From the cell containing the given text, extract its center point as [x, y] coordinate. 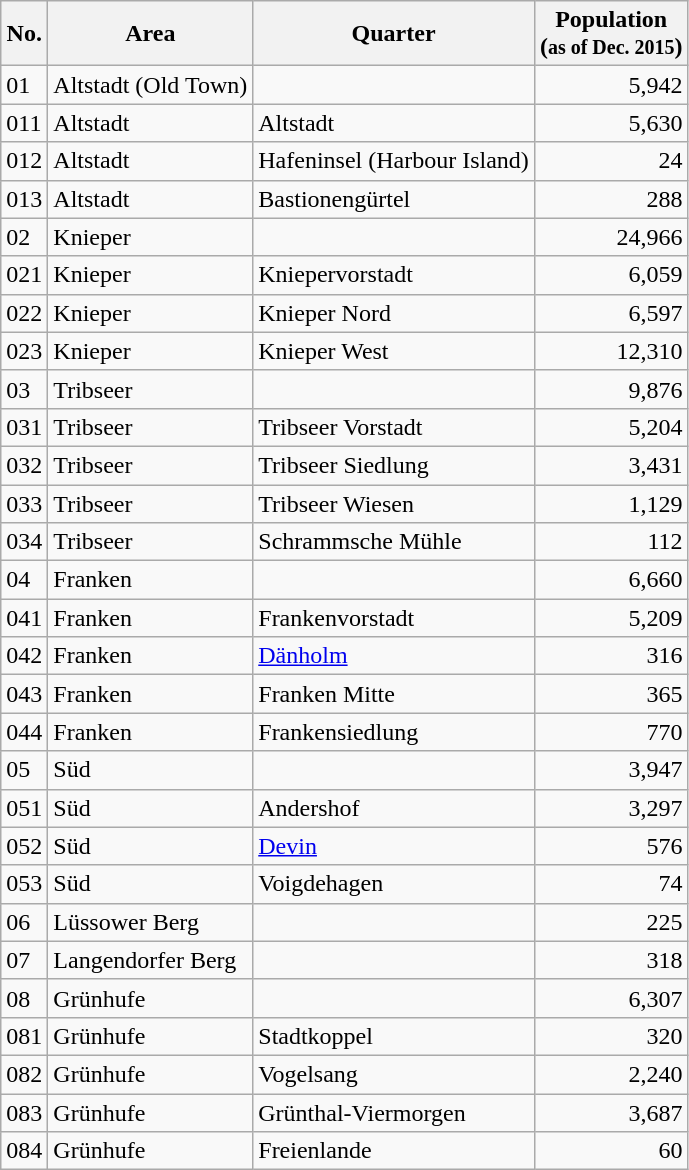
053 [24, 884]
044 [24, 732]
6,597 [611, 313]
06 [24, 922]
012 [24, 161]
011 [24, 123]
6,307 [611, 998]
74 [611, 884]
032 [24, 465]
3,947 [611, 770]
Hafeninsel (Harbour Island) [394, 161]
Area [150, 34]
Lüssower Berg [150, 922]
Tribseer Vorstadt [394, 427]
01 [24, 85]
1,129 [611, 503]
023 [24, 351]
084 [24, 1151]
Franken Mitte [394, 694]
022 [24, 313]
Tribseer Wiesen [394, 503]
365 [611, 694]
Devin [394, 846]
3,297 [611, 808]
3,687 [611, 1113]
5,942 [611, 85]
9,876 [611, 389]
07 [24, 960]
12,310 [611, 351]
08 [24, 998]
083 [24, 1113]
05 [24, 770]
Altstadt (Old Town) [150, 85]
Vogelsang [394, 1074]
No. [24, 34]
3,431 [611, 465]
576 [611, 846]
082 [24, 1074]
Stadtkoppel [394, 1036]
112 [611, 542]
288 [611, 199]
Frankenvorstadt [394, 618]
2,240 [611, 1074]
Population (as of Dec. 2015) [611, 34]
034 [24, 542]
013 [24, 199]
Langendorfer Berg [150, 960]
081 [24, 1036]
5,209 [611, 618]
320 [611, 1036]
Dänholm [394, 656]
5,630 [611, 123]
052 [24, 846]
Schrammsche Mühle [394, 542]
Grünthal-Viermorgen [394, 1113]
02 [24, 237]
24,966 [611, 237]
225 [611, 922]
24 [611, 161]
Knieper Nord [394, 313]
Voigdehagen [394, 884]
Knieper West [394, 351]
6,059 [611, 275]
051 [24, 808]
Frankensiedlung [394, 732]
318 [611, 960]
041 [24, 618]
Kniepervorstadt [394, 275]
021 [24, 275]
Bastionengürtel [394, 199]
316 [611, 656]
6,660 [611, 580]
04 [24, 580]
Tribseer Siedlung [394, 465]
043 [24, 694]
031 [24, 427]
03 [24, 389]
770 [611, 732]
033 [24, 503]
042 [24, 656]
Andershof [394, 808]
Freienlande [394, 1151]
5,204 [611, 427]
60 [611, 1151]
Quarter [394, 34]
